Return (x, y) of the center of cell containing provided text 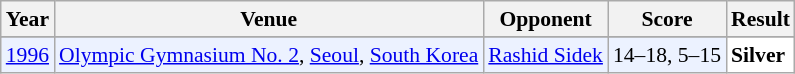
Year (28, 19)
Olympic Gymnasium No. 2, Seoul, South Korea (268, 55)
14–18, 5–15 (667, 55)
1996 (28, 55)
Rashid Sidek (546, 55)
Result (760, 19)
Opponent (546, 19)
Score (667, 19)
Venue (268, 19)
Silver (760, 55)
